Find where the given text appears and provide that cell's center as [X, Y] coordinate. 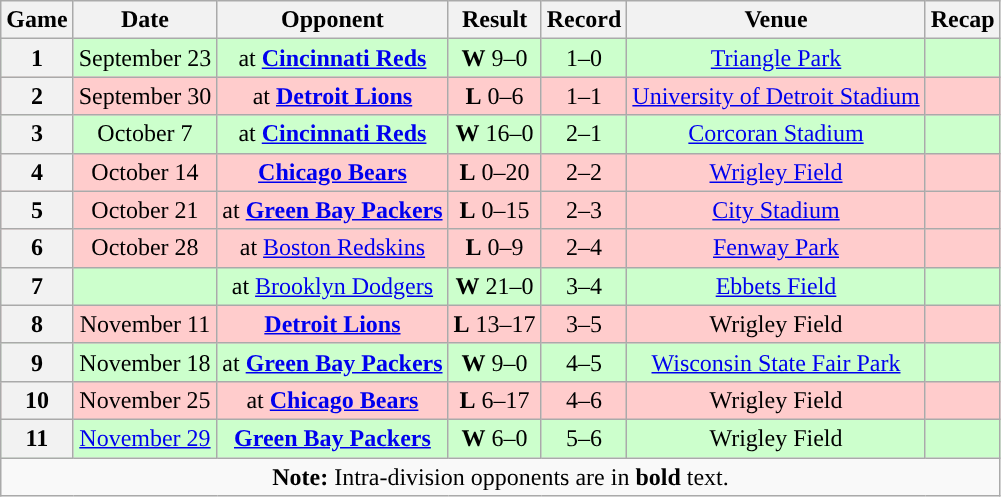
2–4 [584, 248]
November 25 [145, 400]
October 14 [145, 172]
4–5 [584, 362]
City Stadium [776, 210]
at Detroit Lions [332, 96]
2–2 [584, 172]
Detroit Lions [332, 324]
September 23 [145, 58]
Opponent [332, 20]
Note: Intra-division opponents are in bold text. [500, 477]
Green Bay Packers [332, 438]
Game [37, 20]
3–5 [584, 324]
1–0 [584, 58]
at Boston Redskins [332, 248]
Fenway Park [776, 248]
September 30 [145, 96]
Date [145, 20]
L 0–20 [494, 172]
Recap [962, 20]
Corcoran Stadium [776, 134]
November 11 [145, 324]
6 [37, 248]
November 18 [145, 362]
11 [37, 438]
Result [494, 20]
University of Detroit Stadium [776, 96]
7 [37, 286]
1 [37, 58]
L 0–6 [494, 96]
2 [37, 96]
October 21 [145, 210]
L 0–9 [494, 248]
9 [37, 362]
W 6–0 [494, 438]
2–1 [584, 134]
W 16–0 [494, 134]
10 [37, 400]
Ebbets Field [776, 286]
October 28 [145, 248]
Record [584, 20]
2–3 [584, 210]
4 [37, 172]
5 [37, 210]
Chicago Bears [332, 172]
Venue [776, 20]
October 7 [145, 134]
8 [37, 324]
3 [37, 134]
at Chicago Bears [332, 400]
W 21–0 [494, 286]
November 29 [145, 438]
L 13–17 [494, 324]
1–1 [584, 96]
Triangle Park [776, 58]
3–4 [584, 286]
L 6–17 [494, 400]
at Brooklyn Dodgers [332, 286]
4–6 [584, 400]
L 0–15 [494, 210]
5–6 [584, 438]
Wisconsin State Fair Park [776, 362]
